Extract the (x, y) coordinate from the center of the cell holding the provided text.  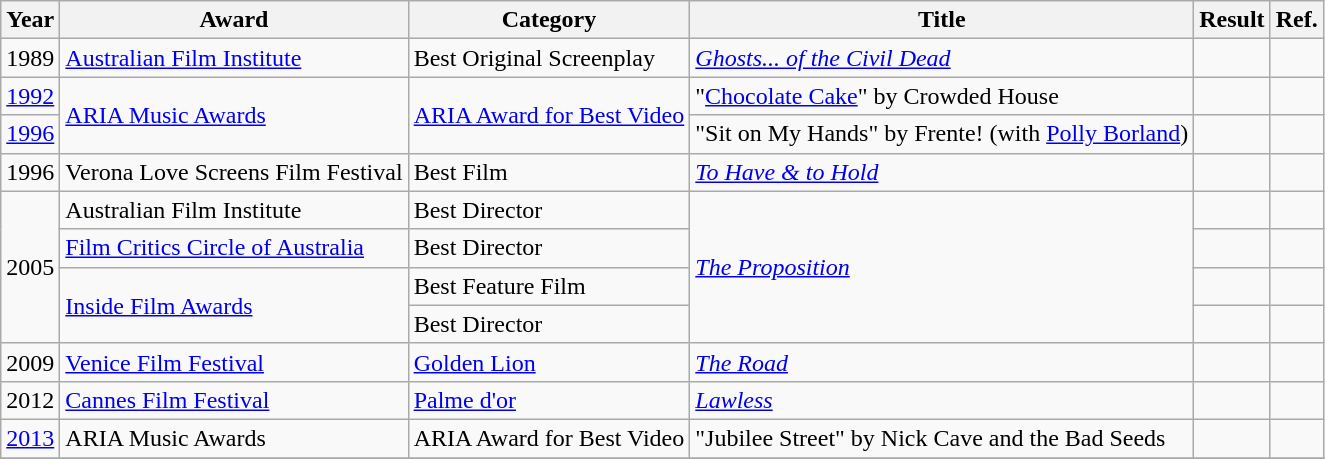
Best Feature Film (549, 286)
Ref. (1296, 20)
Ghosts... of the Civil Dead (942, 58)
Title (942, 20)
Year (30, 20)
Venice Film Festival (234, 362)
The Road (942, 362)
"Chocolate Cake" by Crowded House (942, 96)
2012 (30, 400)
Inside Film Awards (234, 305)
"Sit on My Hands" by Frente! (with Polly Borland) (942, 134)
1989 (30, 58)
2013 (30, 438)
Best Original Screenplay (549, 58)
Category (549, 20)
2009 (30, 362)
Cannes Film Festival (234, 400)
Palme d'or (549, 400)
Film Critics Circle of Australia (234, 248)
The Proposition (942, 267)
To Have & to Hold (942, 172)
2005 (30, 267)
Lawless (942, 400)
"Jubilee Street" by Nick Cave and the Bad Seeds (942, 438)
Result (1232, 20)
Award (234, 20)
1992 (30, 96)
Best Film (549, 172)
Golden Lion (549, 362)
Verona Love Screens Film Festival (234, 172)
